Determine the [x, y] coordinate at the center of the cell enclosing the given text.  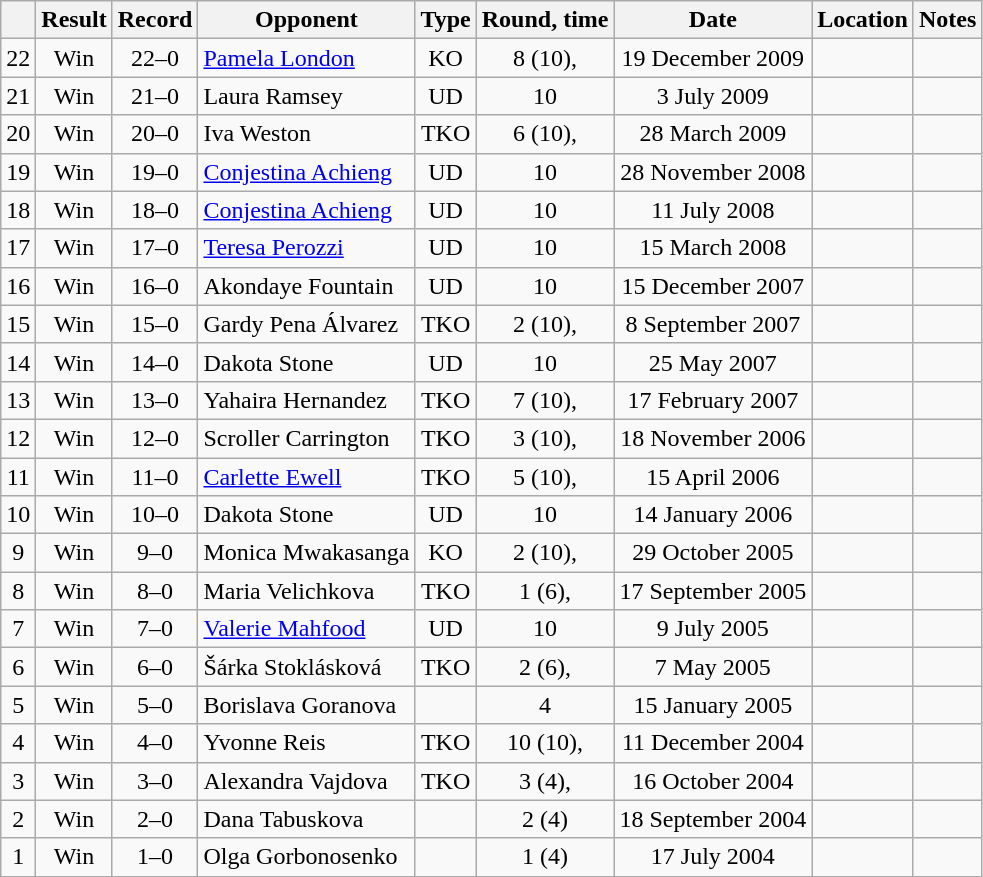
5 (10), [545, 477]
2 (6), [545, 667]
18 September 2004 [713, 819]
9 July 2005 [713, 629]
16 [18, 286]
Carlette Ewell [306, 477]
Iva Weston [306, 134]
11 July 2008 [713, 210]
17 [18, 248]
1–0 [155, 857]
18 [18, 210]
22 [18, 58]
Scroller Carrington [306, 438]
12 [18, 438]
16 October 2004 [713, 781]
Location [863, 20]
29 October 2005 [713, 553]
6 (10), [545, 134]
8–0 [155, 591]
25 May 2007 [713, 362]
8 [18, 591]
14–0 [155, 362]
28 November 2008 [713, 172]
Notes [947, 20]
3 (10), [545, 438]
15 January 2005 [713, 705]
8 (10), [545, 58]
11 [18, 477]
Olga Gorbonosenko [306, 857]
Opponent [306, 20]
14 January 2006 [713, 515]
Laura Ramsey [306, 96]
9–0 [155, 553]
Teresa Perozzi [306, 248]
16–0 [155, 286]
Alexandra Vajdova [306, 781]
1 (6), [545, 591]
15 March 2008 [713, 248]
20–0 [155, 134]
2 (4) [545, 819]
28 March 2009 [713, 134]
7 (10), [545, 400]
7–0 [155, 629]
20 [18, 134]
21–0 [155, 96]
19 December 2009 [713, 58]
Record [155, 20]
8 September 2007 [713, 324]
15 April 2006 [713, 477]
13 [18, 400]
15–0 [155, 324]
17 February 2007 [713, 400]
Šárka Stoklásková [306, 667]
13–0 [155, 400]
10 (10), [545, 743]
6–0 [155, 667]
15 [18, 324]
Borislava Goranova [306, 705]
7 [18, 629]
Yvonne Reis [306, 743]
11–0 [155, 477]
Gardy Pena Álvarez [306, 324]
Pamela London [306, 58]
Maria Velichkova [306, 591]
Yahaira Hernandez [306, 400]
19 [18, 172]
5 [18, 705]
9 [18, 553]
6 [18, 667]
15 December 2007 [713, 286]
3 July 2009 [713, 96]
18 November 2006 [713, 438]
17 September 2005 [713, 591]
22–0 [155, 58]
7 May 2005 [713, 667]
1 (4) [545, 857]
1 [18, 857]
Date [713, 20]
Result [74, 20]
3 [18, 781]
Monica Mwakasanga [306, 553]
19–0 [155, 172]
Dana Tabuskova [306, 819]
17–0 [155, 248]
Akondaye Fountain [306, 286]
3 (4), [545, 781]
Valerie Mahfood [306, 629]
3–0 [155, 781]
14 [18, 362]
21 [18, 96]
11 December 2004 [713, 743]
4–0 [155, 743]
Round, time [545, 20]
5–0 [155, 705]
2–0 [155, 819]
17 July 2004 [713, 857]
18–0 [155, 210]
Type [446, 20]
10–0 [155, 515]
12–0 [155, 438]
2 [18, 819]
